Search for the cell housing the specified text and yield its (x, y) center coordinate. 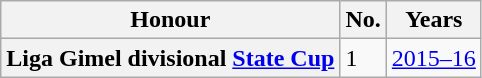
1 (363, 58)
Liga Gimel divisional State Cup (170, 58)
No. (363, 20)
2015–16 (434, 58)
Years (434, 20)
Honour (170, 20)
